Search for the cell housing the specified text and yield its (X, Y) center coordinate. 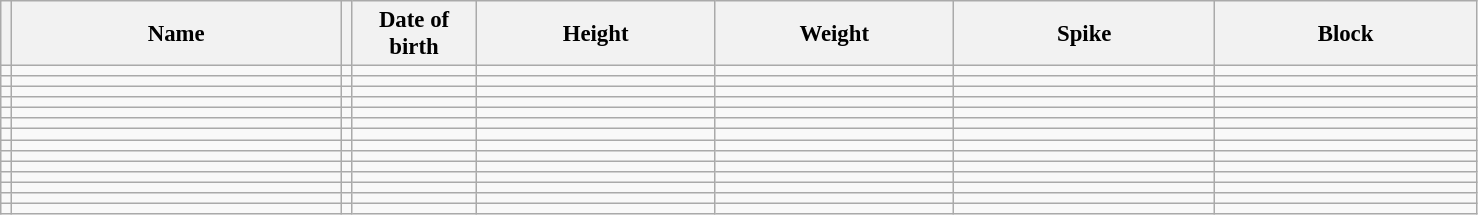
Height (596, 34)
Name (176, 34)
Spike (1084, 34)
Weight (834, 34)
Date of birth (414, 34)
Block (1346, 34)
